Locate the cell with the specified text and output its (x, y) center coordinate. 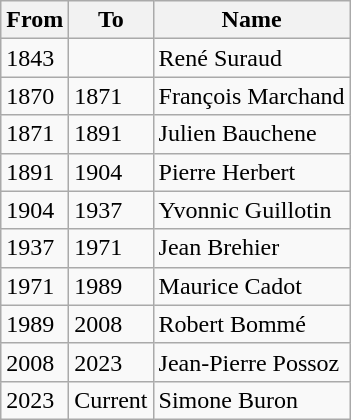
From (35, 20)
Yvonnic Guillotin (252, 210)
Julien Bauchene (252, 134)
Maurice Cadot (252, 286)
François Marchand (252, 96)
Robert Bommé (252, 324)
Pierre Herbert (252, 172)
1843 (35, 58)
1870 (35, 96)
Simone Buron (252, 400)
Current (111, 400)
René Suraud (252, 58)
Jean Brehier (252, 248)
Name (252, 20)
To (111, 20)
Jean-Pierre Possoz (252, 362)
